Search for the cell housing the specified text and yield its (X, Y) center coordinate. 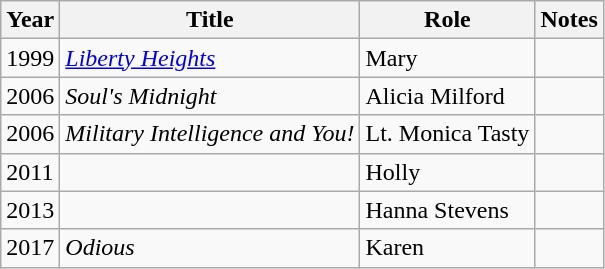
Soul's Midnight (210, 96)
Lt. Monica Tasty (448, 134)
Hanna Stevens (448, 210)
Odious (210, 248)
2017 (30, 248)
Liberty Heights (210, 58)
Karen (448, 248)
Mary (448, 58)
2013 (30, 210)
Alicia Milford (448, 96)
2011 (30, 172)
Military Intelligence and You! (210, 134)
Title (210, 20)
Holly (448, 172)
Notes (569, 20)
Role (448, 20)
Year (30, 20)
1999 (30, 58)
